Pinpoint the cell where the given text exists, returning its [X, Y] midpoint coordinate. 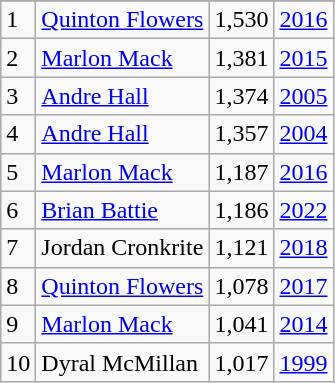
Dyral McMillan [122, 362]
1,381 [242, 58]
3 [18, 96]
2015 [304, 58]
2018 [304, 248]
1,121 [242, 248]
1,078 [242, 286]
1,041 [242, 324]
1,187 [242, 172]
2 [18, 58]
4 [18, 134]
2014 [304, 324]
5 [18, 172]
1999 [304, 362]
1,017 [242, 362]
1,186 [242, 210]
Brian Battie [122, 210]
1 [18, 20]
2005 [304, 96]
1,357 [242, 134]
1,530 [242, 20]
10 [18, 362]
2004 [304, 134]
2022 [304, 210]
6 [18, 210]
9 [18, 324]
Jordan Cronkrite [122, 248]
2017 [304, 286]
1,374 [242, 96]
7 [18, 248]
8 [18, 286]
